Detect which cell encompasses the target text, then output its [X, Y] center coordinate. 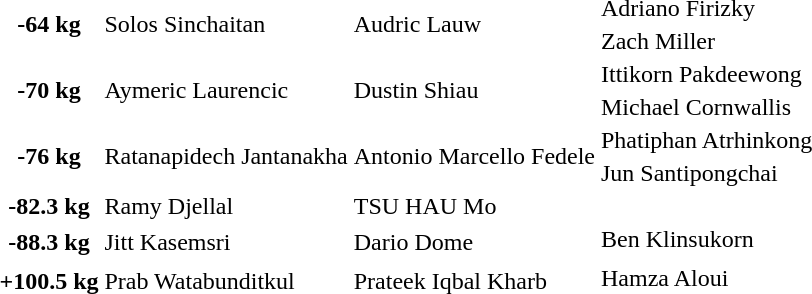
Aymeric Laurencic [226, 90]
Ratanapidech Jantanakha [226, 156]
Dustin Shiau [474, 90]
TSU HAU Mo [474, 206]
Dario Dome [474, 242]
Jitt Kasemsri [226, 242]
Ramy Djellal [226, 206]
Antonio Marcello Fedele [474, 156]
